Return the [X, Y] coordinate for the center point of the cell that contains the specified text.  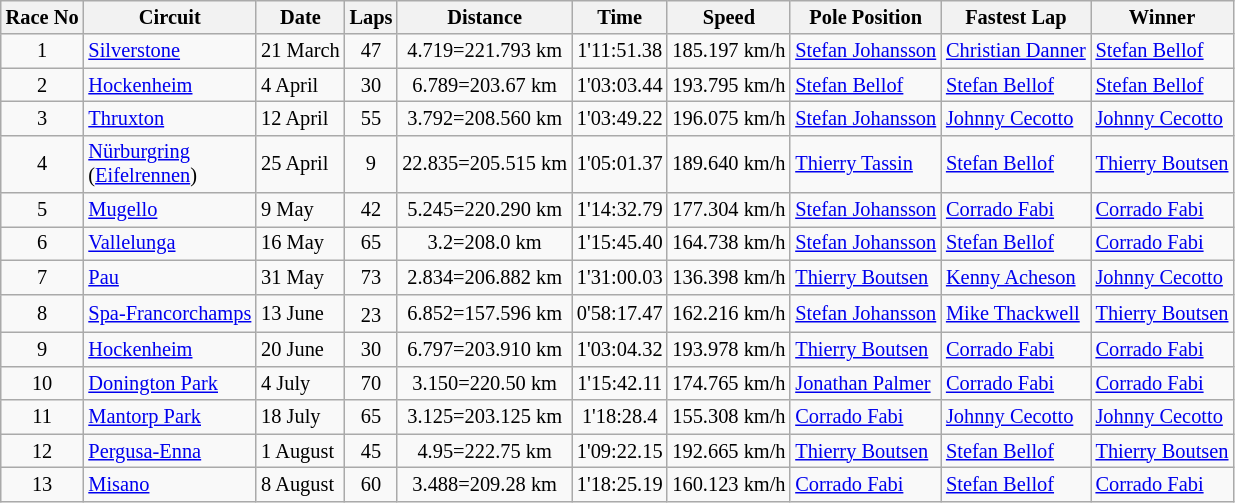
Pole Position [866, 17]
Date [300, 17]
1'14:32.79 [620, 210]
Jonathan Palmer [866, 383]
8 August [300, 484]
192.665 km/h [728, 451]
4.95=222.75 km [484, 451]
7 [42, 277]
3 [42, 118]
3.150=220.50 km [484, 383]
1'09:22.15 [620, 451]
60 [372, 484]
55 [372, 118]
1'11:51.38 [620, 51]
Speed [728, 17]
1'18:25.19 [620, 484]
1'15:42.11 [620, 383]
11 [42, 417]
3.488=209.28 km [484, 484]
Silverstone [170, 51]
1'03:49.22 [620, 118]
Time [620, 17]
3.2=208.0 km [484, 243]
0'58:17.47 [620, 314]
13 [42, 484]
5 [42, 210]
Nürburgring (Eifelrennen) [170, 164]
4 July [300, 383]
155.308 km/h [728, 417]
177.304 km/h [728, 210]
Laps [372, 17]
45 [372, 451]
42 [372, 210]
10 [42, 383]
25 April [300, 164]
6.789=203.67 km [484, 85]
Spa-Francorchamps [170, 314]
Race No [42, 17]
193.978 km/h [728, 350]
Winner [1162, 17]
193.795 km/h [728, 85]
1'31:00.03 [620, 277]
2 [42, 85]
Donington Park [170, 383]
6 [42, 243]
Circuit [170, 17]
1 [42, 51]
20 June [300, 350]
5.245=220.290 km [484, 210]
Fastest Lap [1016, 17]
9 May [300, 210]
1'03:04.32 [620, 350]
Mike Thackwell [1016, 314]
Misano [170, 484]
Thierry Tassin [866, 164]
18 July [300, 417]
185.197 km/h [728, 51]
8 [42, 314]
31 May [300, 277]
12 April [300, 118]
Kenny Acheson [1016, 277]
47 [372, 51]
1 August [300, 451]
164.738 km/h [728, 243]
Mugello [170, 210]
Distance [484, 17]
6.797=203.910 km [484, 350]
4.719=221.793 km [484, 51]
Pergusa-Enna [170, 451]
12 [42, 451]
70 [372, 383]
Christian Danner [1016, 51]
4 [42, 164]
6.852=157.596 km [484, 314]
21 March [300, 51]
1'15:45.40 [620, 243]
3.125=203.125 km [484, 417]
73 [372, 277]
2.834=206.882 km [484, 277]
160.123 km/h [728, 484]
189.640 km/h [728, 164]
3.792=208.560 km [484, 118]
136.398 km/h [728, 277]
1'05:01.37 [620, 164]
13 June [300, 314]
196.075 km/h [728, 118]
16 May [300, 243]
4 April [300, 85]
174.765 km/h [728, 383]
22.835=205.515 km [484, 164]
Thruxton [170, 118]
23 [372, 314]
Pau [170, 277]
Mantorp Park [170, 417]
Vallelunga [170, 243]
162.216 km/h [728, 314]
1'03:03.44 [620, 85]
1'18:28.4 [620, 417]
